Detect which cell encompasses the target text, then output its [x, y] center coordinate. 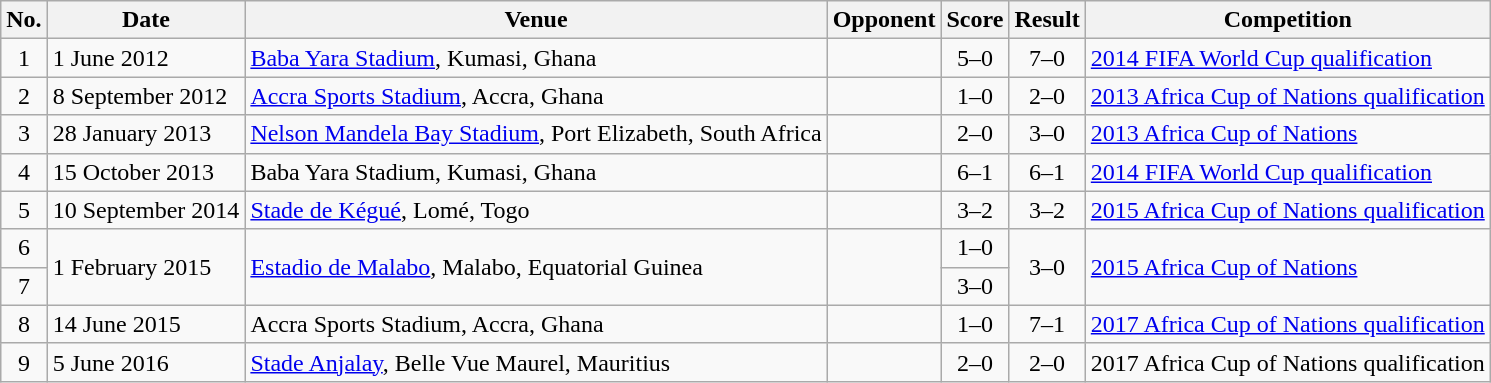
Stade de Kégué, Lomé, Togo [536, 210]
Nelson Mandela Bay Stadium, Port Elizabeth, South Africa [536, 134]
14 June 2015 [146, 324]
Stade Anjalay, Belle Vue Maurel, Mauritius [536, 362]
8 September 2012 [146, 96]
9 [24, 362]
2015 Africa Cup of Nations qualification [1288, 210]
1 June 2012 [146, 58]
7 [24, 286]
Opponent [884, 20]
2013 Africa Cup of Nations qualification [1288, 96]
5 June 2016 [146, 362]
Result [1047, 20]
No. [24, 20]
5–0 [975, 58]
1 February 2015 [146, 267]
Date [146, 20]
5 [24, 210]
8 [24, 324]
Score [975, 20]
2 [24, 96]
2013 Africa Cup of Nations [1288, 134]
1 [24, 58]
7–1 [1047, 324]
3 [24, 134]
Estadio de Malabo, Malabo, Equatorial Guinea [536, 267]
2015 Africa Cup of Nations [1288, 267]
15 October 2013 [146, 172]
Venue [536, 20]
28 January 2013 [146, 134]
10 September 2014 [146, 210]
4 [24, 172]
7–0 [1047, 58]
Competition [1288, 20]
6 [24, 248]
